From the cell containing the given text, extract its center point as [x, y] coordinate. 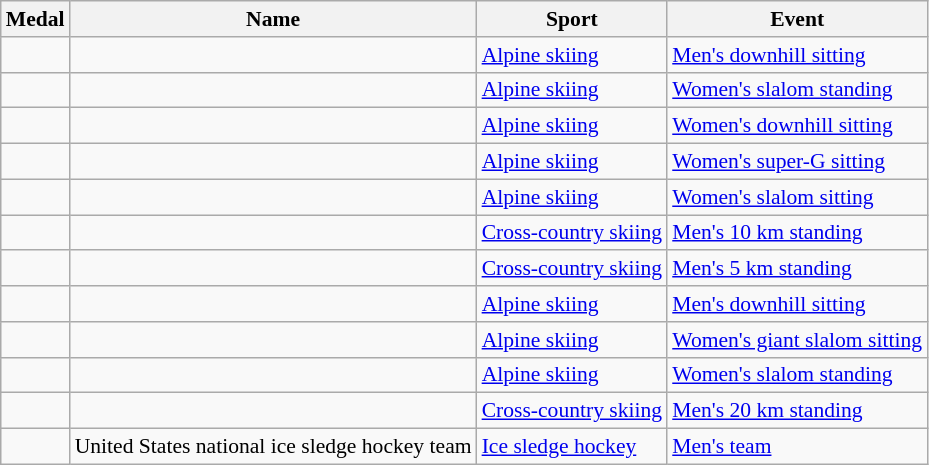
Event [797, 19]
Men's 5 km standing [797, 269]
Women's giant slalom sitting [797, 340]
Medal [36, 19]
Men's 20 km standing [797, 411]
Sport [572, 19]
Women's slalom sitting [797, 197]
Men's 10 km standing [797, 233]
United States national ice sledge hockey team [274, 447]
Women's downhill sitting [797, 126]
Women's super-G sitting [797, 162]
Men's team [797, 447]
Name [274, 19]
Ice sledge hockey [572, 447]
